From the cell containing the given text, extract its center point as (x, y) coordinate. 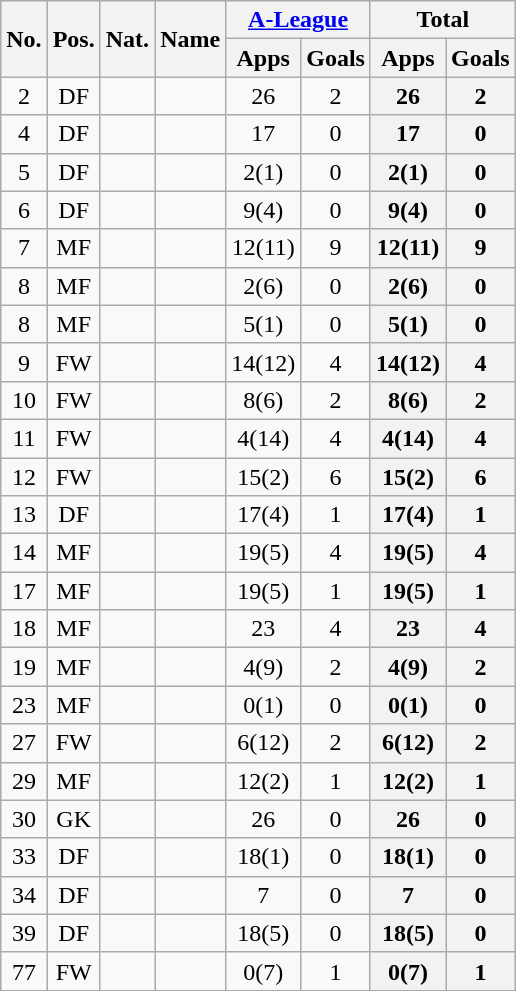
18 (24, 629)
19 (24, 667)
Name (190, 39)
10 (24, 400)
Total (442, 20)
77 (24, 971)
14 (24, 553)
39 (24, 933)
13 (24, 515)
33 (24, 857)
29 (24, 781)
12 (24, 477)
30 (24, 819)
27 (24, 743)
5 (24, 172)
Pos. (74, 39)
11 (24, 438)
GK (74, 819)
No. (24, 39)
Nat. (127, 39)
34 (24, 895)
A-League (298, 20)
